Locate the cell with the specified text and output its (x, y) center coordinate. 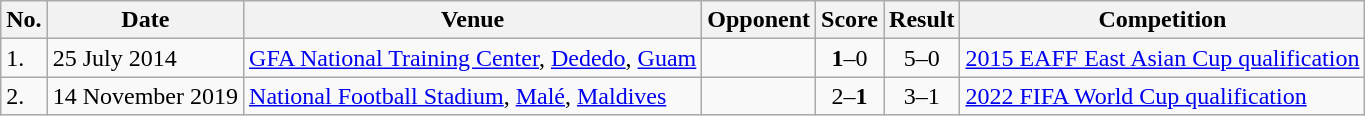
5–0 (922, 58)
GFA National Training Center, Dededo, Guam (473, 58)
25 July 2014 (145, 58)
14 November 2019 (145, 96)
Venue (473, 20)
No. (24, 20)
1. (24, 58)
Score (850, 20)
1–0 (850, 58)
2–1 (850, 96)
Competition (1162, 20)
2022 FIFA World Cup qualification (1162, 96)
National Football Stadium, Malé, Maldives (473, 96)
Result (922, 20)
Date (145, 20)
2. (24, 96)
2015 EAFF East Asian Cup qualification (1162, 58)
Opponent (759, 20)
3–1 (922, 96)
